Provide the (X, Y) coordinate of the cell's center where the given text is located.  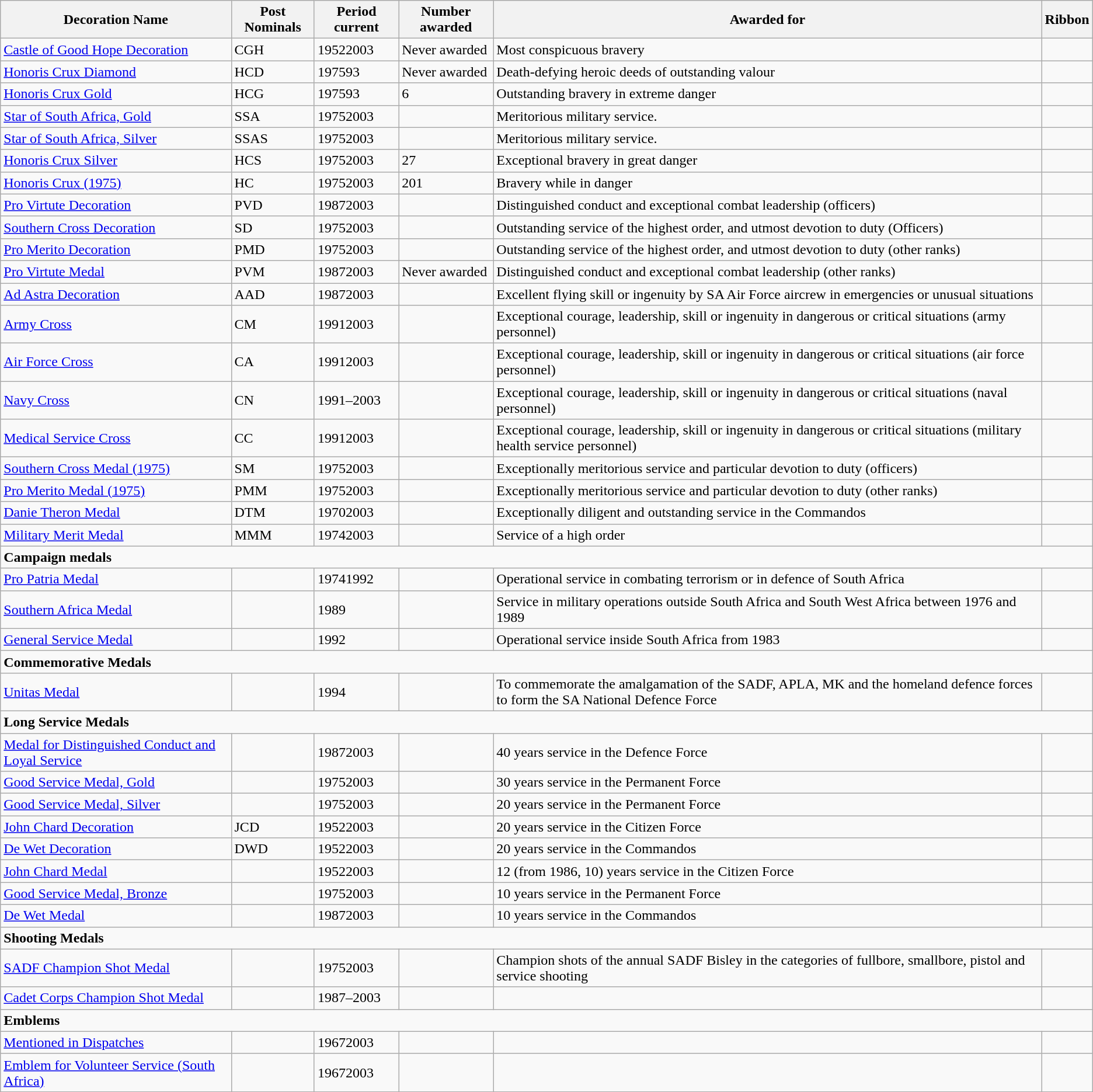
Champion shots of the annual SADF Bisley in the categories of fullbore, smallbore, pistol and service shooting (767, 968)
201 (446, 183)
Period current (356, 20)
To commemorate the amalgamation of the SADF, APLA, MK and the homeland defence forces to form the SA National Defence Force (767, 691)
Campaign medals (546, 557)
Death-defying heroic deeds of outstanding valour (767, 72)
PMM (273, 491)
Emblem for Volunteer Service (South Africa) (116, 1072)
20 years service in the Commandos (767, 849)
Service in military operations outside South Africa and South West Africa between 1976 and 1989 (767, 610)
Awarded for (767, 20)
1987–2003 (356, 998)
19741992 (356, 579)
HC (273, 183)
Exceptional courage, leadership, skill or ingenuity in dangerous or critical situations (military health service personnel) (767, 438)
Honoris Crux Diamond (116, 72)
Emblems (546, 1020)
1989 (356, 610)
Mentioned in Dispatches (116, 1042)
Operational service in combating terrorism or in defence of South Africa (767, 579)
Air Force Cross (116, 362)
19702003 (356, 513)
Outstanding service of the highest order, and utmost devotion to duty (Officers) (767, 227)
HCG (273, 94)
Castle of Good Hope Decoration (116, 50)
Bravery while in danger (767, 183)
Military Merit Medal (116, 535)
Outstanding bravery in extreme danger (767, 94)
Honoris Crux Silver (116, 161)
19742003 (356, 535)
Star of South Africa, Gold (116, 116)
Pro Virtute Decoration (116, 205)
Post Nominals (273, 20)
Southern Cross Decoration (116, 227)
De Wet Decoration (116, 849)
Navy Cross (116, 401)
12 (from 1986, 10) years service in the Citizen Force (767, 871)
AAD (273, 294)
Pro Patria Medal (116, 579)
PVM (273, 272)
MMM (273, 535)
SSA (273, 116)
Good Service Medal, Silver (116, 805)
20 years service in the Citizen Force (767, 827)
General Service Medal (116, 639)
Most conspicuous bravery (767, 50)
Distinguished conduct and exceptional combat leadership (other ranks) (767, 272)
Honoris Crux (1975) (116, 183)
CA (273, 362)
Exceptional courage, leadership, skill or ingenuity in dangerous or critical situations (air force personnel) (767, 362)
Army Cross (116, 325)
Danie Theron Medal (116, 513)
Operational service inside South Africa from 1983 (767, 639)
1994 (356, 691)
Pro Merito Medal (1975) (116, 491)
Service of a high order (767, 535)
Long Service Medals (546, 722)
JCD (273, 827)
6 (446, 94)
27 (446, 161)
Decoration Name (116, 20)
Star of South Africa, Silver (116, 138)
DWD (273, 849)
Distinguished conduct and exceptional combat leadership (officers) (767, 205)
1991–2003 (356, 401)
De Wet Medal (116, 916)
Good Service Medal, Bronze (116, 893)
Exceptionally diligent and outstanding service in the Commandos (767, 513)
Exceptional bravery in great danger (767, 161)
Southern Cross Medal (1975) (116, 468)
SADF Champion Shot Medal (116, 968)
PVD (273, 205)
CN (273, 401)
Cadet Corps Champion Shot Medal (116, 998)
Shooting Medals (546, 938)
Commemorative Medals (546, 662)
CGH (273, 50)
20 years service in the Permanent Force (767, 805)
Medal for Distinguished Conduct and Loyal Service (116, 752)
HCD (273, 72)
SM (273, 468)
CM (273, 325)
CC (273, 438)
Pro Virtute Medal (116, 272)
Outstanding service of the highest order, and utmost devotion to duty (other ranks) (767, 249)
Southern Africa Medal (116, 610)
HCS (273, 161)
10 years service in the Commandos (767, 916)
Exceptional courage, leadership, skill or ingenuity in dangerous or critical situations (naval personnel) (767, 401)
Medical Service Cross (116, 438)
10 years service in the Permanent Force (767, 893)
Ad Astra Decoration (116, 294)
SSAS (273, 138)
Ribbon (1067, 20)
Unitas Medal (116, 691)
DTM (273, 513)
Exceptional courage, leadership, skill or ingenuity in dangerous or critical situations (army personnel) (767, 325)
PMD (273, 249)
40 years service in the Defence Force (767, 752)
1992 (356, 639)
Number awarded (446, 20)
Excellent flying skill or ingenuity by SA Air Force aircrew in emergencies or unusual situations (767, 294)
John Chard Medal (116, 871)
Exceptionally meritorious service and particular devotion to duty (other ranks) (767, 491)
Exceptionally meritorious service and particular devotion to duty (officers) (767, 468)
John Chard Decoration (116, 827)
Honoris Crux Gold (116, 94)
Pro Merito Decoration (116, 249)
Good Service Medal, Gold (116, 783)
SD (273, 227)
30 years service in the Permanent Force (767, 783)
